Scan for the cell matching the given text and deliver its (x, y) coordinate at center. 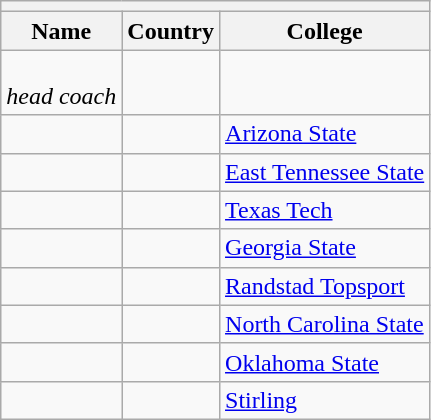
North Carolina State (325, 324)
Name (62, 31)
East Tennessee State (325, 172)
Arizona State (325, 134)
head coach (62, 82)
Georgia State (325, 248)
College (325, 31)
Oklahoma State (325, 362)
Texas Tech (325, 210)
Country (171, 31)
Stirling (325, 400)
Randstad Topsport (325, 286)
